Find where the given text appears and provide that cell's center as (x, y) coordinate. 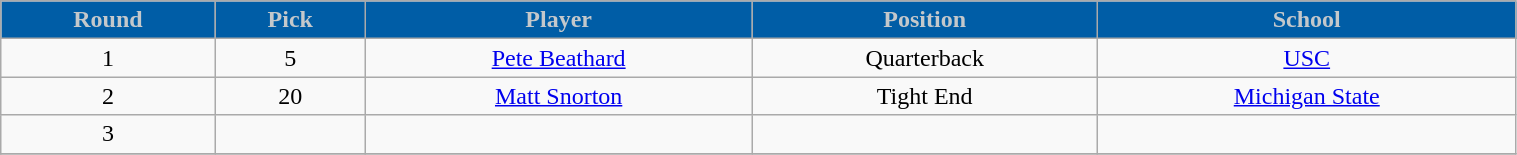
3 (108, 134)
2 (108, 96)
Player (558, 20)
Pete Beathard (558, 58)
5 (290, 58)
Michigan State (1306, 96)
Tight End (925, 96)
1 (108, 58)
Pick (290, 20)
Quarterback (925, 58)
20 (290, 96)
Matt Snorton (558, 96)
Round (108, 20)
School (1306, 20)
Position (925, 20)
USC (1306, 58)
